Pinpoint the cell where the given text exists, returning its (x, y) midpoint coordinate. 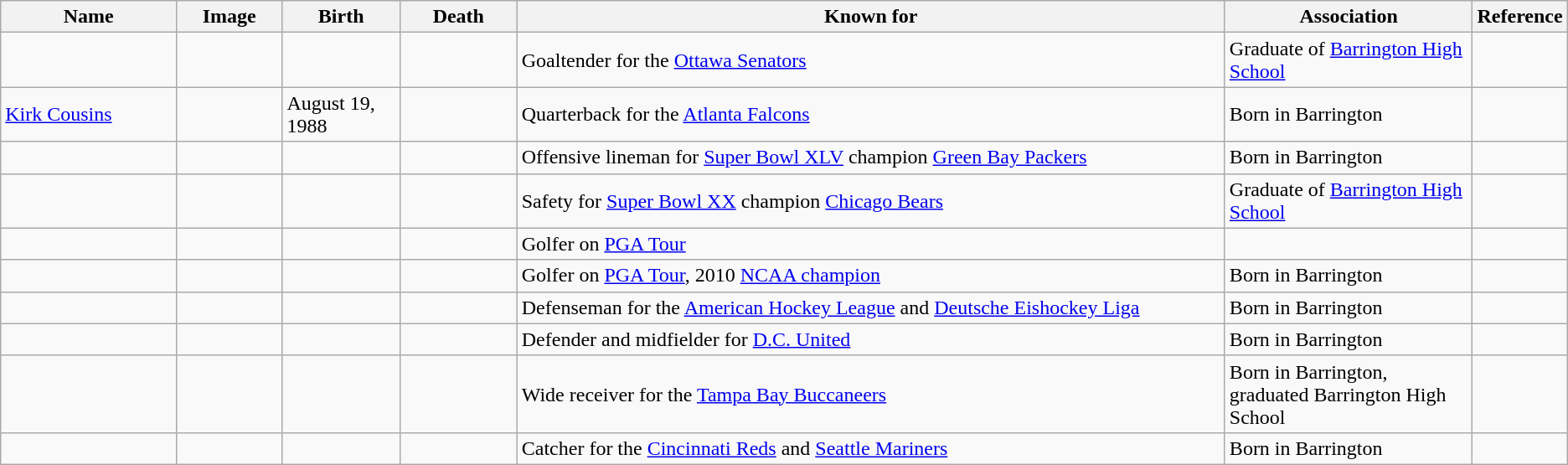
Wide receiver for the Tampa Bay Buccaneers (871, 394)
Offensive lineman for Super Bowl XLV champion Green Bay Packers (871, 158)
Defenseman for the American Hockey League and Deutsche Eishockey Liga (871, 307)
Golfer on PGA Tour, 2010 NCAA champion (871, 276)
Catcher for the Cincinnati Reds and Seattle Mariners (871, 448)
Known for (871, 17)
Image (230, 17)
Kirk Cousins (89, 114)
Born in Barrington, graduated Barrington High School (1349, 394)
Name (89, 17)
Quarterback for the Atlanta Falcons (871, 114)
August 19, 1988 (342, 114)
Golfer on PGA Tour (871, 244)
Association (1349, 17)
Safety for Super Bowl XX champion Chicago Bears (871, 201)
Death (458, 17)
Birth (342, 17)
Goaltender for the Ottawa Senators (871, 60)
Reference (1519, 17)
Defender and midfielder for D.C. United (871, 339)
